Scan for the cell matching the given text and deliver its (X, Y) coordinate at center. 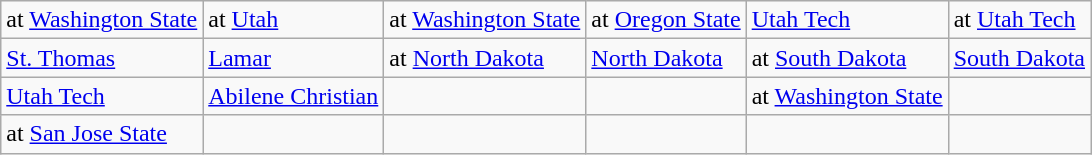
at North Dakota (485, 58)
at South Dakota (847, 58)
at San Jose State (102, 134)
Lamar (294, 58)
at Utah Tech (1019, 20)
at Oregon State (666, 20)
South Dakota (1019, 58)
at Utah (294, 20)
Abilene Christian (294, 96)
North Dakota (666, 58)
St. Thomas (102, 58)
